Output the [x, y] coordinate of the center of the cell containing the given text.  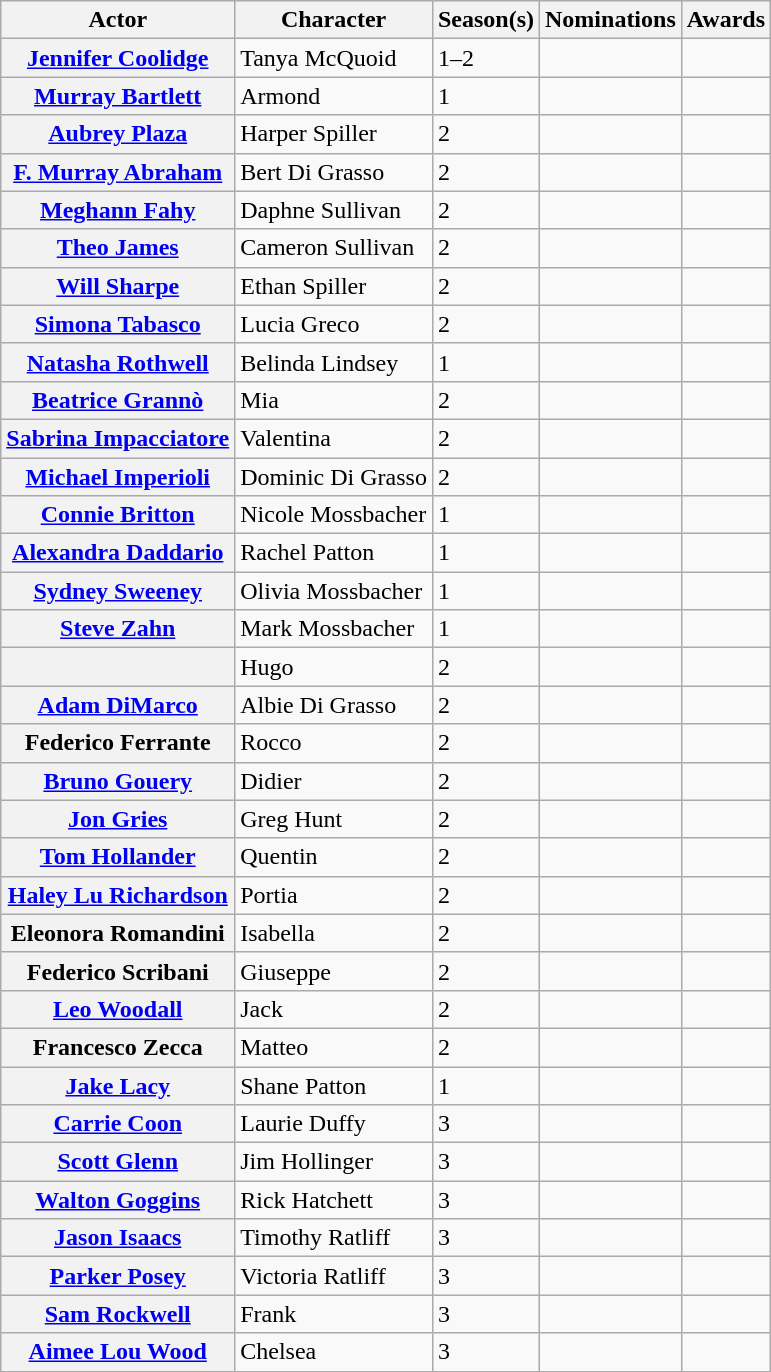
1–2 [486, 58]
Quentin [334, 857]
Simona Tabasco [118, 324]
Jennifer Coolidge [118, 58]
Rocco [334, 743]
Sabrina Impacciatore [118, 438]
Tom Hollander [118, 857]
Giuseppe [334, 971]
Albie Di Grasso [334, 705]
Aimee Lou Wood [118, 1352]
Murray Bartlett [118, 96]
Rachel Patton [334, 553]
Didier [334, 781]
Victoria Ratliff [334, 1276]
Nominations [611, 20]
Adam DiMarco [118, 705]
Parker Posey [118, 1276]
Timothy Ratliff [334, 1238]
Jason Isaacs [118, 1238]
Leo Woodall [118, 1009]
Jake Lacy [118, 1085]
Laurie Duffy [334, 1124]
Carrie Coon [118, 1124]
Valentina [334, 438]
Character [334, 20]
Dominic Di Grasso [334, 477]
Matteo [334, 1047]
Belinda Lindsey [334, 362]
Jack [334, 1009]
Francesco Zecca [118, 1047]
Connie Britton [118, 515]
Beatrice Grannò [118, 400]
Shane Patton [334, 1085]
Mia [334, 400]
Hugo [334, 667]
Ethan Spiller [334, 286]
Cameron Sullivan [334, 248]
Alexandra Daddario [118, 553]
Scott Glenn [118, 1162]
Eleonora Romandini [118, 933]
Will Sharpe [118, 286]
Awards [726, 20]
Chelsea [334, 1352]
Rick Hatchett [334, 1200]
Greg Hunt [334, 819]
Armond [334, 96]
Mark Mossbacher [334, 629]
Federico Ferrante [118, 743]
Natasha Rothwell [118, 362]
Sam Rockwell [118, 1314]
Jim Hollinger [334, 1162]
Theo James [118, 248]
Portia [334, 895]
Sydney Sweeney [118, 591]
Bert Di Grasso [334, 172]
Michael Imperioli [118, 477]
Federico Scribani [118, 971]
Haley Lu Richardson [118, 895]
Steve Zahn [118, 629]
Jon Gries [118, 819]
Harper Spiller [334, 134]
Nicole Mossbacher [334, 515]
Tanya McQuoid [334, 58]
Bruno Gouery [118, 781]
Meghann Fahy [118, 210]
Lucia Greco [334, 324]
Isabella [334, 933]
Actor [118, 20]
Olivia Mossbacher [334, 591]
Walton Goggins [118, 1200]
Aubrey Plaza [118, 134]
F. Murray Abraham [118, 172]
Daphne Sullivan [334, 210]
Frank [334, 1314]
Season(s) [486, 20]
